Return [x, y] of the center of cell containing provided text 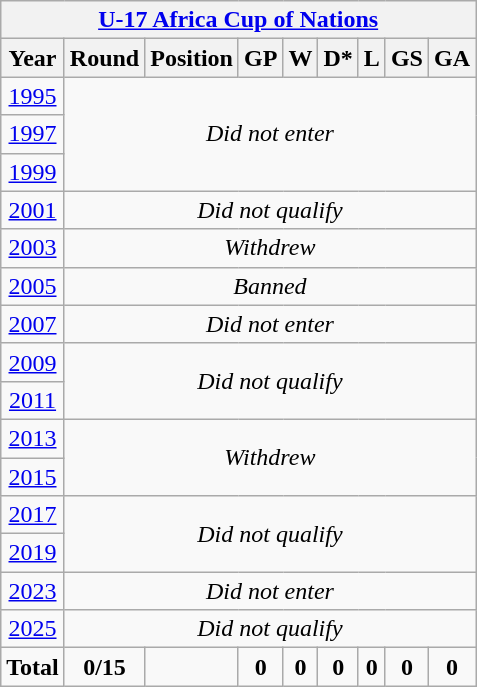
GA [452, 58]
Position [192, 58]
2023 [33, 591]
GS [406, 58]
2001 [33, 210]
0/15 [104, 667]
1995 [33, 96]
D* [338, 58]
Total [33, 667]
1997 [33, 134]
2003 [33, 248]
2017 [33, 515]
2015 [33, 477]
GP [260, 58]
Banned [270, 286]
Year [33, 58]
2025 [33, 629]
2009 [33, 362]
1999 [33, 172]
2013 [33, 438]
L [372, 58]
2005 [33, 286]
2011 [33, 400]
2019 [33, 553]
2007 [33, 324]
W [300, 58]
U-17 Africa Cup of Nations [238, 20]
Round [104, 58]
